Extract the (X, Y) coordinate from the center of the cell holding the provided text.  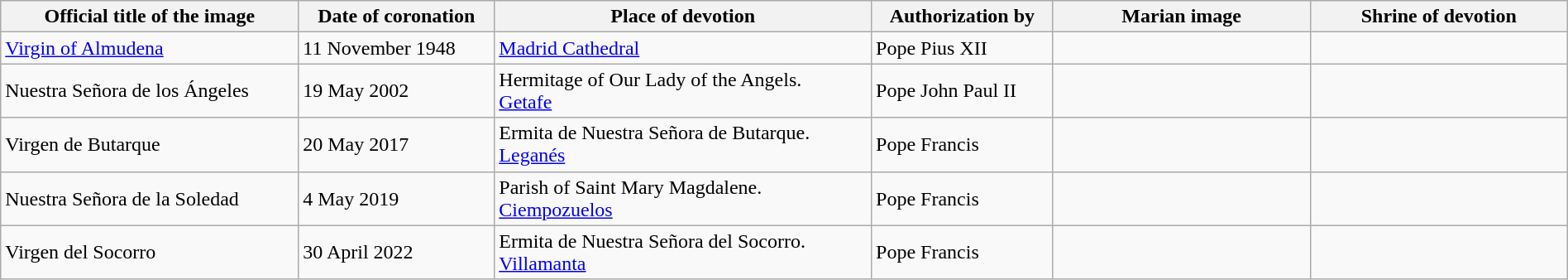
Nuestra Señora de los Ángeles (150, 91)
Place of devotion (683, 17)
Authorization by (963, 17)
30 April 2022 (397, 252)
Madrid Cathedral (683, 48)
19 May 2002 (397, 91)
Marian image (1181, 17)
Official title of the image (150, 17)
Date of coronation (397, 17)
Virgin of Almudena (150, 48)
Virgen de Butarque (150, 144)
Pope Pius XII (963, 48)
4 May 2019 (397, 199)
Ermita de Nuestra Señora de Butarque.Leganés (683, 144)
Parish of Saint Mary Magdalene.Ciempozuelos (683, 199)
Nuestra Señora de la Soledad (150, 199)
Virgen del Socorro (150, 252)
Shrine of devotion (1439, 17)
Hermitage of Our Lady of the Angels.Getafe (683, 91)
Pope John Paul II (963, 91)
20 May 2017 (397, 144)
Ermita de Nuestra Señora del Socorro.Villamanta (683, 252)
11 November 1948 (397, 48)
